Pinpoint the cell where the given text exists, returning its [x, y] midpoint coordinate. 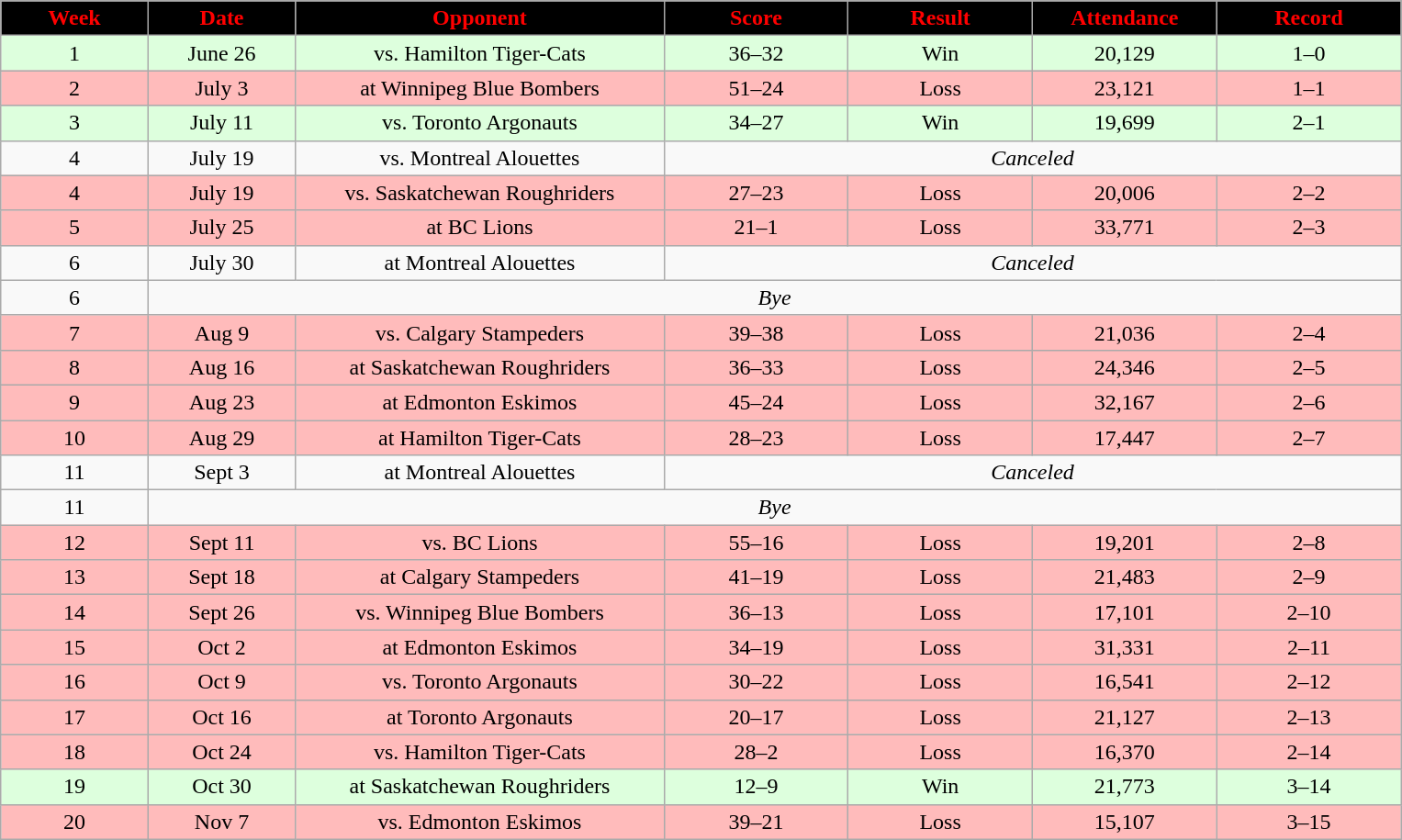
vs. BC Lions [479, 543]
9 [75, 402]
16,541 [1124, 682]
2–14 [1309, 752]
41–19 [757, 577]
Oct 16 [222, 717]
2–8 [1309, 543]
Score [757, 18]
Date [222, 18]
Oct 2 [222, 647]
16,370 [1124, 752]
20,006 [1124, 193]
at BC Lions [479, 228]
20 [75, 822]
19 [75, 787]
12–9 [757, 787]
21–1 [757, 228]
at Hamilton Tiger-Cats [479, 438]
Aug 16 [222, 367]
17,101 [1124, 612]
39–38 [757, 332]
15 [75, 647]
21,483 [1124, 577]
2–6 [1309, 402]
19,699 [1124, 123]
Oct 9 [222, 682]
17,447 [1124, 438]
8 [75, 367]
July 3 [222, 88]
vs. Montreal Alouettes [479, 158]
1–1 [1309, 88]
2 [75, 88]
13 [75, 577]
36–33 [757, 367]
2–13 [1309, 717]
21,036 [1124, 332]
Record [1309, 18]
17 [75, 717]
32,167 [1124, 402]
45–24 [757, 402]
Oct 24 [222, 752]
14 [75, 612]
5 [75, 228]
at Winnipeg Blue Bombers [479, 88]
vs. Winnipeg Blue Bombers [479, 612]
16 [75, 682]
2–9 [1309, 577]
2–11 [1309, 647]
2–10 [1309, 612]
30–22 [757, 682]
7 [75, 332]
Sept 11 [222, 543]
vs. Calgary Stampeders [479, 332]
20,129 [1124, 53]
1 [75, 53]
July 30 [222, 263]
July 25 [222, 228]
2–12 [1309, 682]
Sept 26 [222, 612]
at Calgary Stampeders [479, 577]
21,127 [1124, 717]
28–23 [757, 438]
10 [75, 438]
36–13 [757, 612]
Oct 30 [222, 787]
Sept 3 [222, 473]
27–23 [757, 193]
Nov 7 [222, 822]
June 26 [222, 53]
Result [940, 18]
3–15 [1309, 822]
Attendance [1124, 18]
3–14 [1309, 787]
20–17 [757, 717]
24,346 [1124, 367]
12 [75, 543]
Opponent [479, 18]
at Toronto Argonauts [479, 717]
2–5 [1309, 367]
2–2 [1309, 193]
21,773 [1124, 787]
15,107 [1124, 822]
vs. Edmonton Eskimos [479, 822]
39–21 [757, 822]
Week [75, 18]
28–2 [757, 752]
34–27 [757, 123]
55–16 [757, 543]
July 11 [222, 123]
19,201 [1124, 543]
34–19 [757, 647]
vs. Saskatchewan Roughriders [479, 193]
3 [75, 123]
Aug 23 [222, 402]
Aug 9 [222, 332]
Aug 29 [222, 438]
1–0 [1309, 53]
Sept 18 [222, 577]
31,331 [1124, 647]
18 [75, 752]
2–4 [1309, 332]
2–7 [1309, 438]
2–1 [1309, 123]
51–24 [757, 88]
23,121 [1124, 88]
2–3 [1309, 228]
36–32 [757, 53]
33,771 [1124, 228]
